Provide the [X, Y] coordinate of the cell's center where the given text is located.  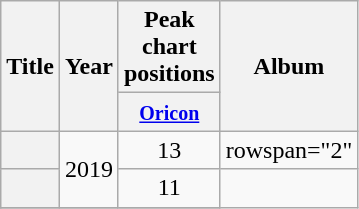
Album [289, 66]
Year [88, 66]
11 [169, 188]
rowspan="2" [289, 150]
Oricon [169, 112]
13 [169, 150]
Title [30, 66]
2019 [88, 169]
Peak chart positions [169, 47]
